Detect which cell encompasses the target text, then output its (x, y) center coordinate. 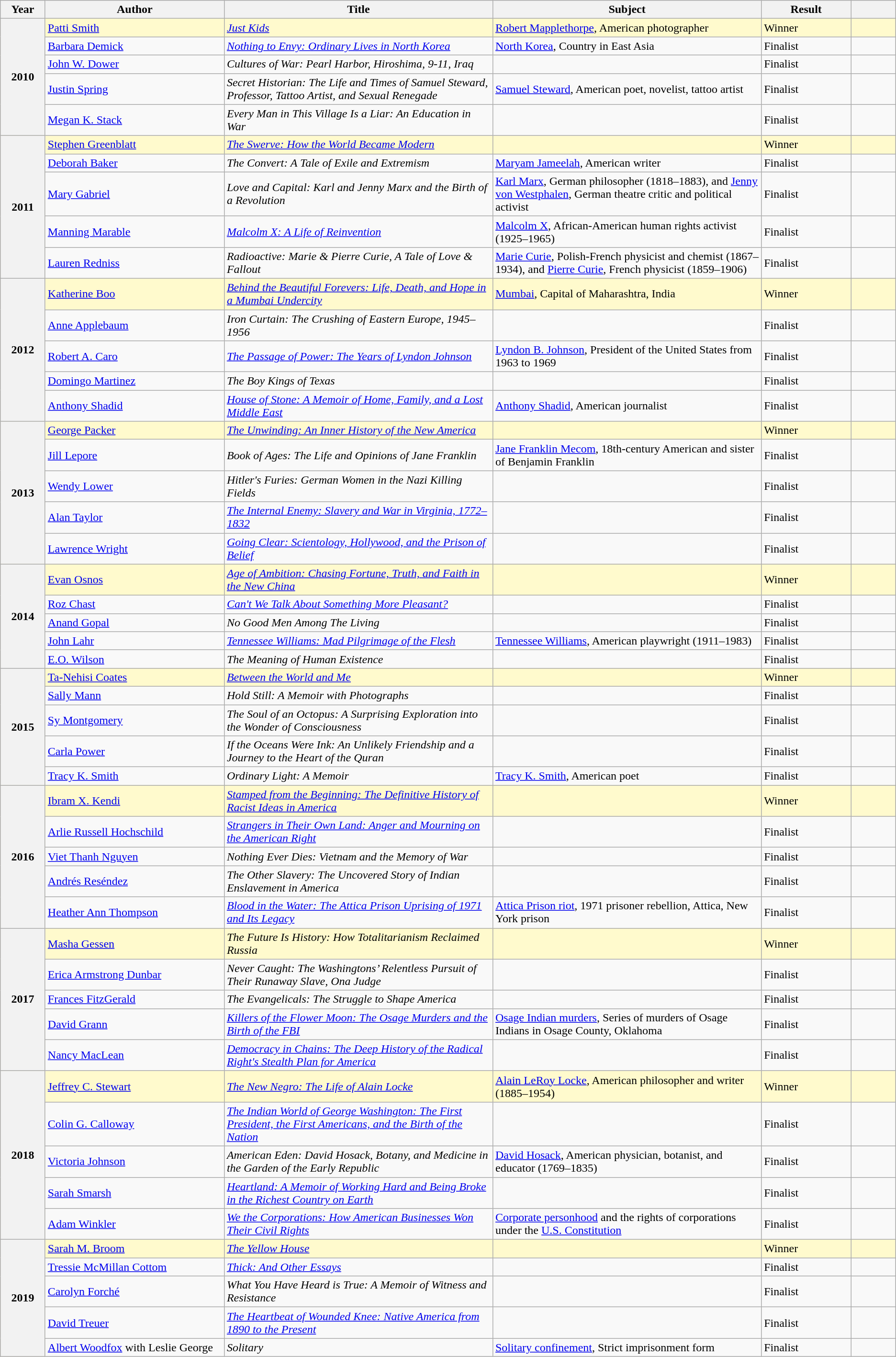
Sy Montgomery (134, 720)
Barbara Demick (134, 46)
Tennessee Williams, American playwright (1911–1983) (627, 641)
Corporate personhood and the rights of corporations under the U.S. Constitution (627, 1224)
If the Oceans Were Ink: An Unlikely Friendship and a Journey to the Heart of the Quran (358, 752)
John Lahr (134, 641)
Jill Lepore (134, 455)
Nancy MacLean (134, 1055)
Lawrence Wright (134, 549)
Iron Curtain: The Crushing of Eastern Europe, 1945–1956 (358, 325)
E.O. Wilson (134, 659)
Alain LeRoy Locke, American philosopher and writer (1885–1954) (627, 1086)
The Indian World of George Washington: The First President, the First Americans, and the Birth of the Nation (358, 1124)
Year (23, 10)
No Good Men Among The Living (358, 622)
Attica Prison riot, 1971 prisoner rebellion, Attica, New York prison (627, 913)
We the Corporations: How American Businesses Won Their Civil Rights (358, 1224)
Sally Mann (134, 695)
Solitary confinement, Strict imprisonment form (627, 1347)
The Swerve: How the World Became Modern (358, 145)
Lyndon B. Johnson, President of the United States from 1963 to 1969 (627, 356)
Love and Capital: Karl and Jenny Marx and the Birth of a Revolution (358, 194)
Samuel Steward, American poet, novelist, tattoo artist (627, 89)
Mary Gabriel (134, 194)
2012 (23, 350)
George Packer (134, 430)
Katherine Boo (134, 294)
Osage Indian murders, Series of murders of Osage Indians in Osage County, Oklahoma (627, 1024)
Ta-Nehisi Coates (134, 677)
Domingo Martinez (134, 381)
Maryam Jameelah, American writer (627, 163)
Hitler's Furies: German Women in the Nazi Killing Fields (358, 486)
The Other Slavery: The Uncovered Story of Indian Enslavement in America (358, 881)
2014 (23, 616)
Can't We Talk About Something More Pleasant? (358, 604)
House of Stone: A Memoir of Home, Family, and a Lost Middle East (358, 406)
Patti Smith (134, 28)
Anthony Shadid, American journalist (627, 406)
Nothing to Envy: Ordinary Lives in North Korea (358, 46)
Tracy K. Smith (134, 776)
2011 (23, 207)
Hold Still: A Memoir with Photographs (358, 695)
The Convert: A Tale of Exile and Extremism (358, 163)
Result (806, 10)
Age of Ambition: Chasing Fortune, Truth, and Faith in the New China (358, 579)
The Soul of an Octopus: A Surprising Exploration into the Wonder of Consciousness (358, 720)
Carolyn Forché (134, 1292)
Roz Chast (134, 604)
Jane Franklin Mecom, 18th-century American and sister of Benjamin Franklin (627, 455)
North Korea, Country in East Asia (627, 46)
The Passage of Power: The Years of Lyndon Johnson (358, 356)
2015 (23, 726)
Wendy Lower (134, 486)
Strangers in Their Own Land: Anger and Mourning on the American Right (358, 832)
Solitary (358, 1347)
Heartland: A Memoir of Working Hard and Being Broke in the Richest Country on Earth (358, 1192)
Colin G. Calloway (134, 1124)
Jeffrey C. Stewart (134, 1086)
Democracy in Chains: The Deep History of the Radical Right's Stealth Plan for America (358, 1055)
2018 (23, 1155)
Killers of the Flower Moon: The Osage Murders and the Birth of the FBI (358, 1024)
What You Have Heard is True: A Memoir of Witness and Resistance (358, 1292)
Secret Historian: The Life and Times of Samuel Steward, Professor, Tattoo Artist, and Sexual Renegade (358, 89)
Every Man in This Village Is a Liar: An Education in War (358, 120)
Heather Ann Thompson (134, 913)
Ordinary Light: A Memoir (358, 776)
Between the World and Me (358, 677)
The Unwinding: An Inner History of the New America (358, 430)
2019 (23, 1298)
The Meaning of Human Existence (358, 659)
Victoria Johnson (134, 1162)
Adam Winkler (134, 1224)
Andrés Reséndez (134, 881)
Blood in the Water: The Attica Prison Uprising of 1971 and Its Legacy (358, 913)
David Hosack, American physician, botanist, and educator (1769–1835) (627, 1162)
Author (134, 10)
The Yellow House (358, 1249)
Radioactive: Marie & Pierre Curie, A Tale of Love & Fallout (358, 262)
Tressie McMillan Cottom (134, 1267)
2010 (23, 77)
Sarah Smarsh (134, 1192)
Albert Woodfox with Leslie George (134, 1347)
The New Negro: The Life of Alain Locke (358, 1086)
David Grann (134, 1024)
Evan Osnos (134, 579)
Robert Mapplethorpe, American photographer (627, 28)
Erica Armstrong Dunbar (134, 975)
Cultures of War: Pearl Harbor, Hiroshima, 9-11, Iraq (358, 64)
Behind the Beautiful Forevers: Life, Death, and Hope in a Mumbai Undercity (358, 294)
The Internal Enemy: Slavery and War in Virginia, 1772–1832 (358, 517)
Sarah M. Broom (134, 1249)
Arlie Russell Hochschild (134, 832)
Robert A. Caro (134, 356)
2017 (23, 999)
Malcolm X: A Life of Reinvention (358, 232)
Never Caught: The Washingtons’ Relentless Pursuit of Their Runaway Slave, Ona Judge (358, 975)
The Heartbeat of Wounded Knee: Native America from 1890 to the Present (358, 1323)
The Boy Kings of Texas (358, 381)
Frances FitzGerald (134, 999)
Title (358, 10)
2013 (23, 493)
Just Kids (358, 28)
Megan K. Stack (134, 120)
Subject (627, 10)
Deborah Baker (134, 163)
Masha Gessen (134, 943)
Stephen Greenblatt (134, 145)
Ibram X. Kendi (134, 801)
Lauren Redniss (134, 262)
Alan Taylor (134, 517)
Malcolm X, African-American human rights activist (1925–1965) (627, 232)
Manning Marable (134, 232)
David Treuer (134, 1323)
Viet Thanh Nguyen (134, 857)
Marie Curie, Polish-French physicist and chemist (1867–1934), and Pierre Curie, French physicist (1859–1906) (627, 262)
Thick: And Other Essays (358, 1267)
Going Clear: Scientology, Hollywood, and the Prison of Belief (358, 549)
American Eden: David Hosack, Botany, and Medicine in the Garden of the Early Republic (358, 1162)
The Evangelicals: The Struggle to Shape America (358, 999)
Anne Applebaum (134, 325)
Stamped from the Beginning: The Definitive History of Racist Ideas in America (358, 801)
John W. Dower (134, 64)
Anthony Shadid (134, 406)
Book of Ages: The Life and Opinions of Jane Franklin (358, 455)
The Future Is History: How Totalitarianism Reclaimed Russia (358, 943)
2016 (23, 857)
Anand Gopal (134, 622)
Justin Spring (134, 89)
Karl Marx, German philosopher (1818–1883), and Jenny von Westphalen, German theatre critic and political activist (627, 194)
Nothing Ever Dies: Vietnam and the Memory of War (358, 857)
Tennessee Williams: Mad Pilgrimage of the Flesh (358, 641)
Mumbai, Capital of Maharashtra, India (627, 294)
Tracy K. Smith, American poet (627, 776)
Carla Power (134, 752)
